Locate the cell with the specified text and output its (X, Y) center coordinate. 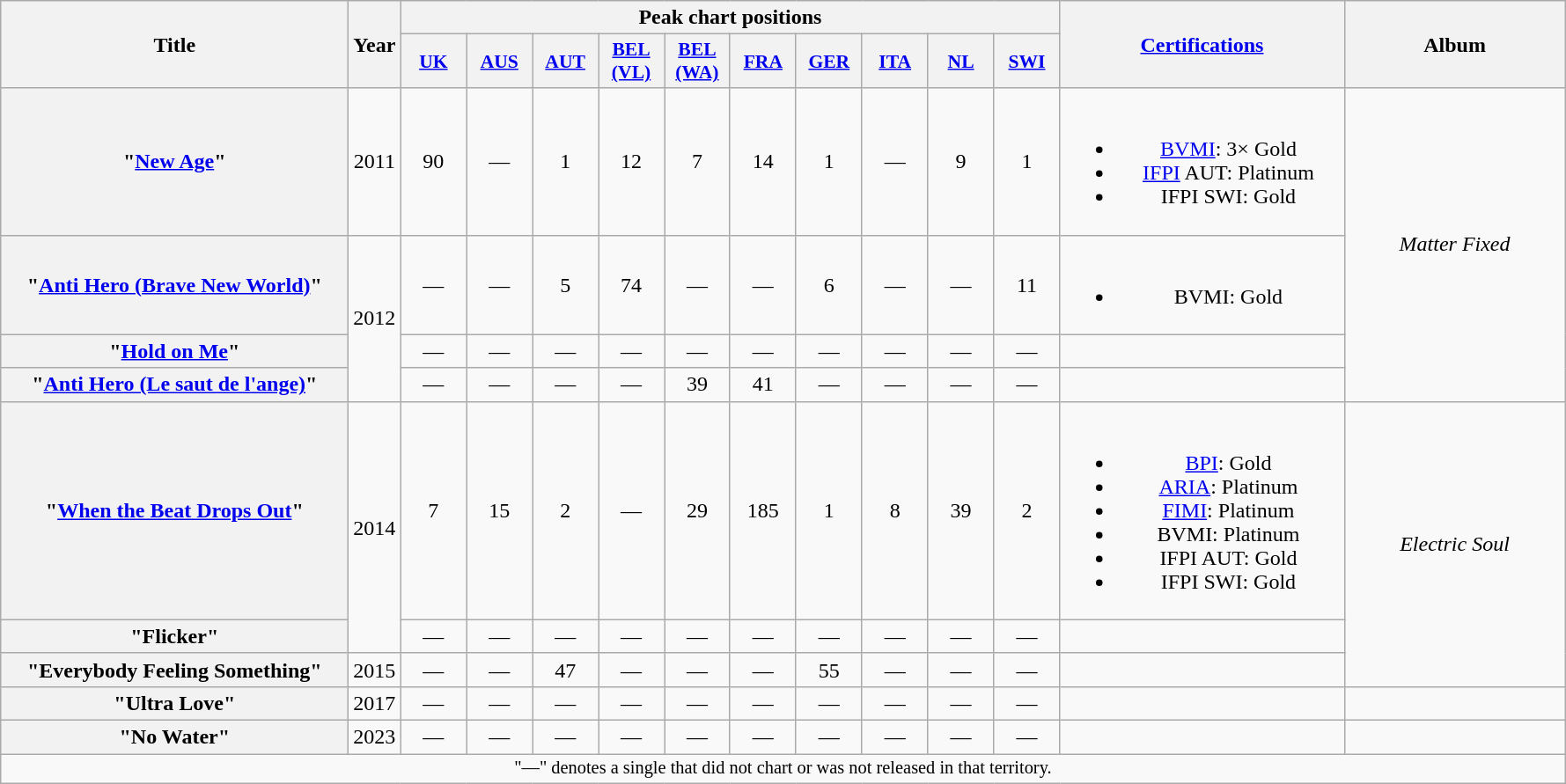
Album (1454, 44)
"Ultra Love" (174, 703)
5 (565, 285)
11 (1026, 285)
47 (565, 670)
AUT (565, 62)
BVMI: Gold (1202, 285)
12 (632, 162)
ITA (894, 62)
2011 (375, 162)
29 (697, 510)
2017 (375, 703)
"New Age" (174, 162)
2023 (375, 736)
185 (762, 510)
Certifications (1202, 44)
AUS (500, 62)
74 (632, 285)
"Hold on Me" (174, 351)
GER (829, 62)
BEL (VL) (632, 62)
8 (894, 510)
90 (433, 162)
2014 (375, 527)
"When the Beat Drops Out" (174, 510)
SWI (1026, 62)
2015 (375, 670)
Title (174, 44)
55 (829, 670)
"No Water" (174, 736)
"Flicker" (174, 636)
"Anti Hero (Brave New World)" (174, 285)
2012 (375, 319)
"—" denotes a single that did not chart or was not released in that territory. (783, 768)
Peak chart positions (731, 18)
"Anti Hero (Le saut de l'ange)" (174, 385)
UK (433, 62)
"Everybody Feeling Something" (174, 670)
Year (375, 44)
41 (762, 385)
9 (961, 162)
15 (500, 510)
14 (762, 162)
BPI: GoldARIA: PlatinumFIMI: PlatinumBVMI: PlatinumIFPI AUT: GoldIFPI SWI: Gold (1202, 510)
BVMI: 3× GoldIFPI AUT: PlatinumIFPI SWI: Gold (1202, 162)
BEL (WA) (697, 62)
6 (829, 285)
Electric Soul (1454, 544)
NL (961, 62)
Matter Fixed (1454, 245)
FRA (762, 62)
